Pinpoint the cell where the given text exists, returning its (x, y) midpoint coordinate. 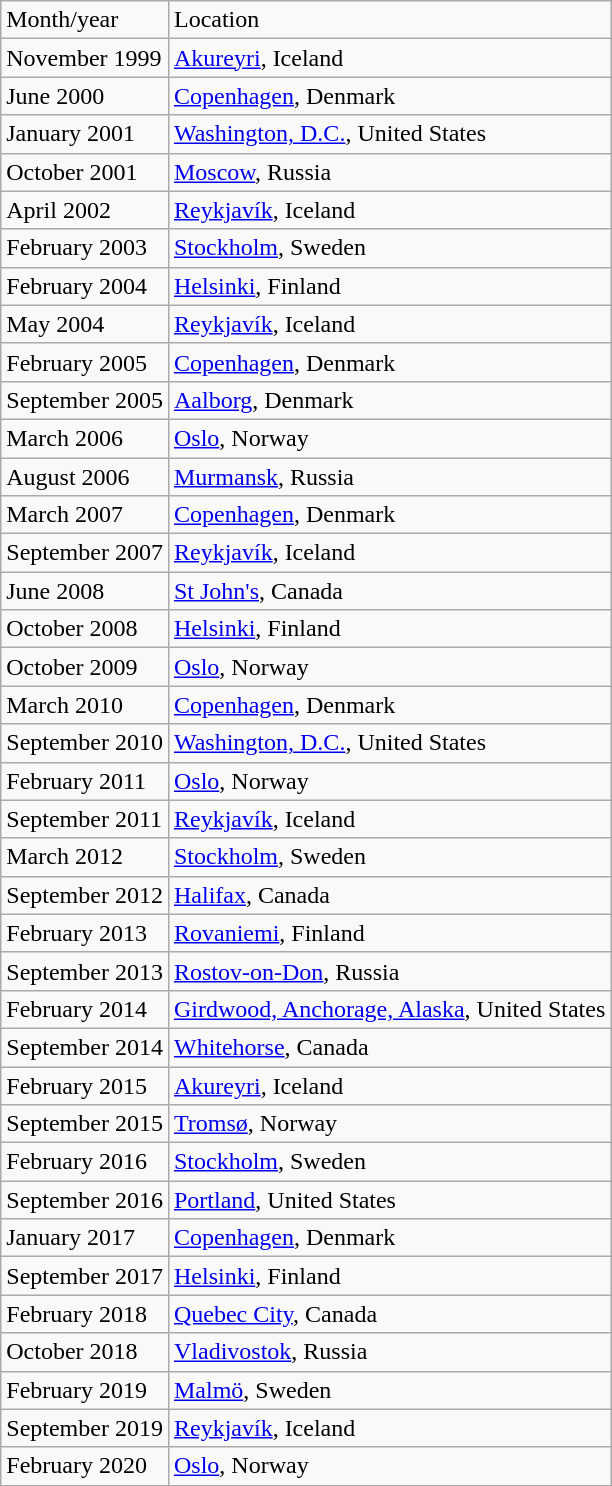
February 2004 (85, 286)
St John's, Canada (389, 591)
March 2012 (85, 857)
February 2003 (85, 248)
Portland, United States (389, 1200)
February 2005 (85, 362)
February 2013 (85, 933)
Malmö, Sweden (389, 1390)
February 2016 (85, 1162)
October 2008 (85, 629)
Location (389, 20)
May 2004 (85, 324)
Rostov-on-Don, Russia (389, 971)
September 2012 (85, 895)
Aalborg, Denmark (389, 400)
April 2002 (85, 210)
February 2020 (85, 1466)
February 2018 (85, 1314)
August 2006 (85, 477)
February 2019 (85, 1390)
September 2011 (85, 819)
Month/year (85, 20)
September 2015 (85, 1124)
September 2010 (85, 743)
Murmansk, Russia (389, 477)
Quebec City, Canada (389, 1314)
Halifax, Canada (389, 895)
Girdwood, Anchorage, Alaska, United States (389, 1009)
June 2000 (85, 96)
November 1999 (85, 58)
October 2009 (85, 667)
January 2001 (85, 134)
Rovaniemi, Finland (389, 933)
February 2015 (85, 1085)
February 2014 (85, 1009)
March 2006 (85, 438)
September 2016 (85, 1200)
September 2014 (85, 1047)
Tromsø, Norway (389, 1124)
October 2018 (85, 1352)
September 2007 (85, 553)
Whitehorse, Canada (389, 1047)
September 2005 (85, 400)
June 2008 (85, 591)
September 2017 (85, 1276)
September 2013 (85, 971)
September 2019 (85, 1428)
March 2010 (85, 705)
January 2017 (85, 1238)
March 2007 (85, 515)
Moscow, Russia (389, 172)
February 2011 (85, 781)
October 2001 (85, 172)
Vladivostok, Russia (389, 1352)
